Output the (x, y) coordinate of the center of the cell containing the given text.  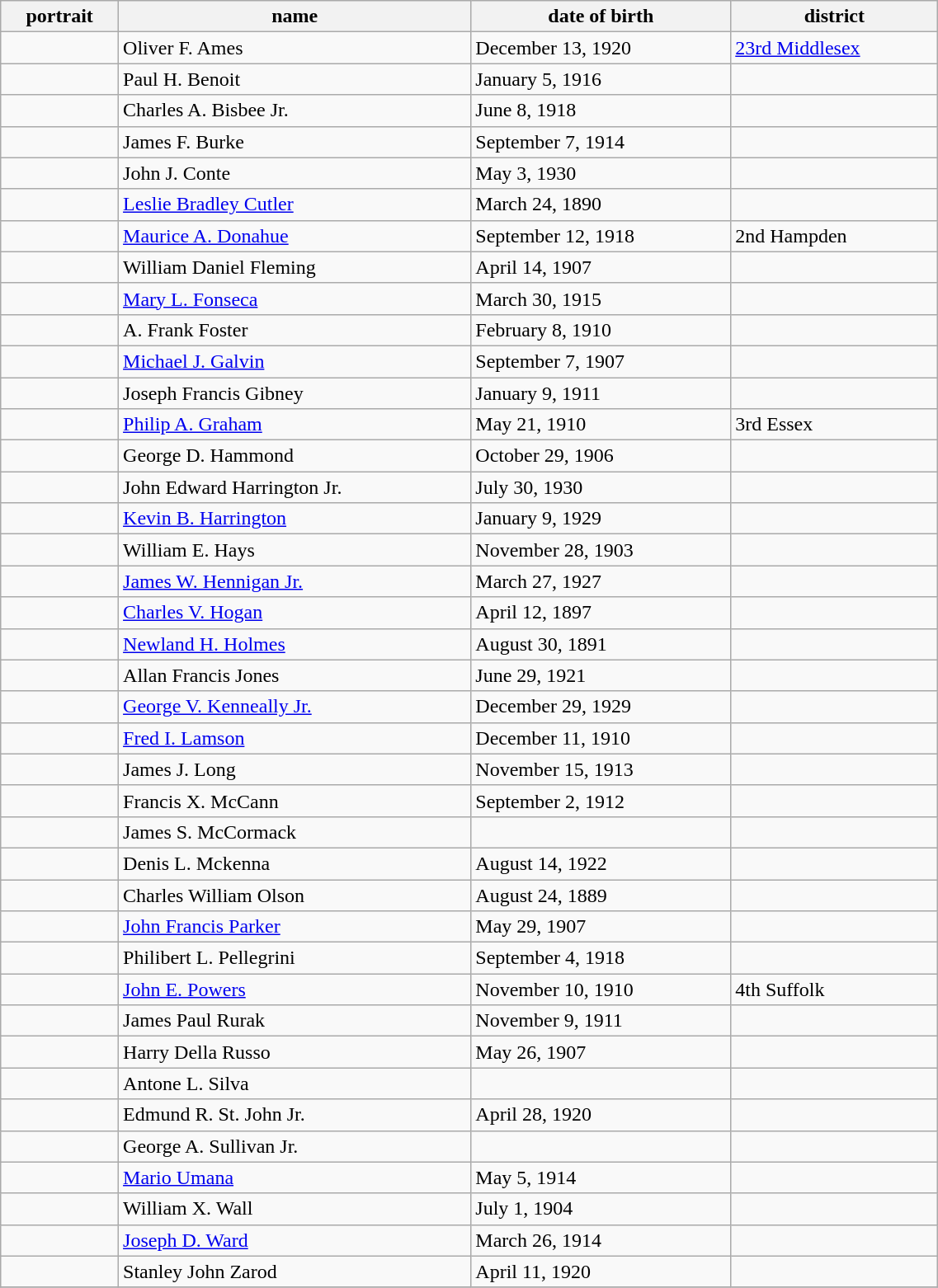
district (835, 16)
Harry Della Russo (295, 1052)
November 15, 1913 (601, 769)
Fred I. Lamson (295, 738)
James J. Long (295, 769)
portrait (59, 16)
William Daniel Fleming (295, 267)
George A. Sullivan Jr. (295, 1146)
January 9, 1911 (601, 393)
August 24, 1889 (601, 895)
2nd Hampden (835, 236)
June 29, 1921 (601, 675)
William X. Wall (295, 1209)
May 3, 1930 (601, 173)
3rd Essex (835, 425)
May 21, 1910 (601, 425)
John E. Powers (295, 990)
James W. Hennigan Jr. (295, 581)
4th Suffolk (835, 990)
23rd Middlesex (835, 48)
February 8, 1910 (601, 330)
James F. Burke (295, 142)
Newland H. Holmes (295, 644)
April 14, 1907 (601, 267)
September 2, 1912 (601, 801)
November 10, 1910 (601, 990)
March 27, 1927 (601, 581)
November 28, 1903 (601, 550)
May 26, 1907 (601, 1052)
September 7, 1907 (601, 361)
April 11, 1920 (601, 1272)
Allan Francis Jones (295, 675)
William E. Hays (295, 550)
John J. Conte (295, 173)
March 24, 1890 (601, 204)
Charles A. Bisbee Jr. (295, 110)
May 29, 1907 (601, 927)
A. Frank Foster (295, 330)
July 30, 1930 (601, 487)
Mary L. Fonseca (295, 298)
December 13, 1920 (601, 48)
John Francis Parker (295, 927)
Charles V. Hogan (295, 613)
August 30, 1891 (601, 644)
June 8, 1918 (601, 110)
Joseph Francis Gibney (295, 393)
Oliver F. Ames (295, 48)
November 9, 1911 (601, 1021)
James Paul Rurak (295, 1021)
December 11, 1910 (601, 738)
Mario Umana (295, 1178)
April 28, 1920 (601, 1115)
John Edward Harrington Jr. (295, 487)
Paul H. Benoit (295, 79)
May 5, 1914 (601, 1178)
Antone L. Silva (295, 1084)
January 9, 1929 (601, 519)
James S. McCormack (295, 832)
Denis L. Mckenna (295, 863)
September 12, 1918 (601, 236)
Leslie Bradley Cutler (295, 204)
Philibert L. Pellegrini (295, 958)
date of birth (601, 16)
December 29, 1929 (601, 707)
March 30, 1915 (601, 298)
Maurice A. Donahue (295, 236)
George V. Kenneally Jr. (295, 707)
March 26, 1914 (601, 1240)
Edmund R. St. John Jr. (295, 1115)
Francis X. McCann (295, 801)
name (295, 16)
Philip A. Graham (295, 425)
August 14, 1922 (601, 863)
January 5, 1916 (601, 79)
April 12, 1897 (601, 613)
September 4, 1918 (601, 958)
Stanley John Zarod (295, 1272)
George D. Hammond (295, 456)
Kevin B. Harrington (295, 519)
Charles William Olson (295, 895)
July 1, 1904 (601, 1209)
Joseph D. Ward (295, 1240)
October 29, 1906 (601, 456)
Michael J. Galvin (295, 361)
September 7, 1914 (601, 142)
